From the cell containing the given text, extract its center point as [x, y] coordinate. 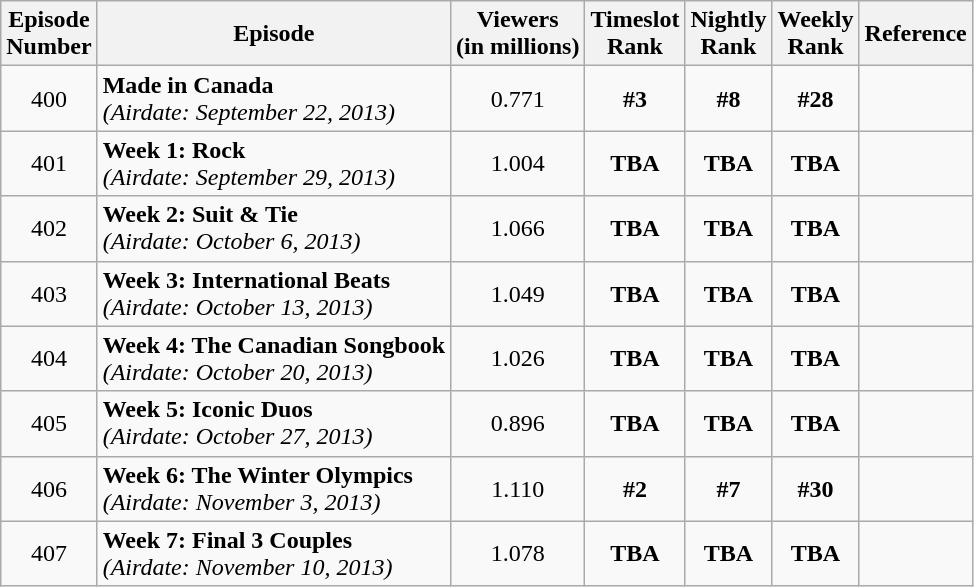
#8 [728, 98]
1.004 [518, 164]
EpisodeNumber [49, 34]
#2 [635, 488]
400 [49, 98]
#3 [635, 98]
407 [49, 554]
#30 [816, 488]
Week 6: The Winter Olympics (Airdate: November 3, 2013) [274, 488]
Week 1: Rock (Airdate: September 29, 2013) [274, 164]
Week 5: Iconic Duos (Airdate: October 27, 2013) [274, 424]
1.078 [518, 554]
405 [49, 424]
Reference [916, 34]
Week 2: Suit & Tie (Airdate: October 6, 2013) [274, 228]
403 [49, 294]
0.771 [518, 98]
#7 [728, 488]
Viewers(in millions) [518, 34]
404 [49, 358]
Week 4: The Canadian Songbook (Airdate: October 20, 2013) [274, 358]
TimeslotRank [635, 34]
401 [49, 164]
NightlyRank [728, 34]
1.026 [518, 358]
Week 3: International Beats (Airdate: October 13, 2013) [274, 294]
1.110 [518, 488]
1.049 [518, 294]
1.066 [518, 228]
0.896 [518, 424]
402 [49, 228]
WeeklyRank [816, 34]
Week 7: Final 3 Couples (Airdate: November 10, 2013) [274, 554]
Made in Canada (Airdate: September 22, 2013) [274, 98]
Episode [274, 34]
406 [49, 488]
#28 [816, 98]
